From the cell containing the given text, extract its center point as (x, y) coordinate. 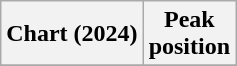
Chart (2024) (72, 34)
Peakposition (189, 34)
